Detect which cell encompasses the target text, then output its [x, y] center coordinate. 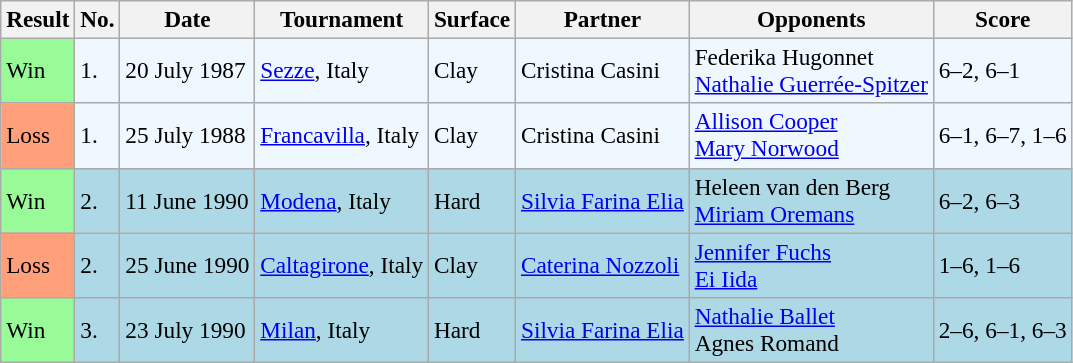
Date [188, 19]
6–2, 6–3 [1002, 200]
Result [38, 19]
Surface [472, 19]
Caterina Nozzoli [603, 264]
3. [98, 330]
6–1, 6–7, 1–6 [1002, 136]
Opponents [811, 19]
Score [1002, 19]
No. [98, 19]
Jennifer Fuchs Ei Iida [811, 264]
23 July 1990 [188, 330]
11 June 1990 [188, 200]
25 June 1990 [188, 264]
Caltagirone, Italy [342, 264]
2–6, 6–1, 6–3 [1002, 330]
Sezze, Italy [342, 70]
Modena, Italy [342, 200]
Francavilla, Italy [342, 136]
Allison Cooper Mary Norwood [811, 136]
20 July 1987 [188, 70]
Heleen van den Berg Miriam Oremans [811, 200]
6–2, 6–1 [1002, 70]
25 July 1988 [188, 136]
Nathalie Ballet Agnes Romand [811, 330]
Partner [603, 19]
Federika Hugonnet Nathalie Guerrée-Spitzer [811, 70]
1–6, 1–6 [1002, 264]
Tournament [342, 19]
Milan, Italy [342, 330]
